Output the [X, Y] coordinate of the center of the cell containing the given text.  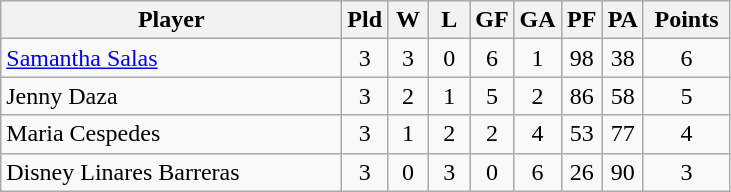
W [408, 20]
38 [622, 58]
PF [582, 20]
PA [622, 20]
GA [538, 20]
GF [492, 20]
77 [622, 134]
26 [582, 172]
Samantha Salas [172, 58]
Points [686, 20]
Player [172, 20]
98 [582, 58]
86 [582, 96]
53 [582, 134]
L [450, 20]
Pld [365, 20]
58 [622, 96]
Disney Linares Barreras [172, 172]
Jenny Daza [172, 96]
Maria Cespedes [172, 134]
90 [622, 172]
